Output the (x, y) coordinate of the center of the cell containing the given text.  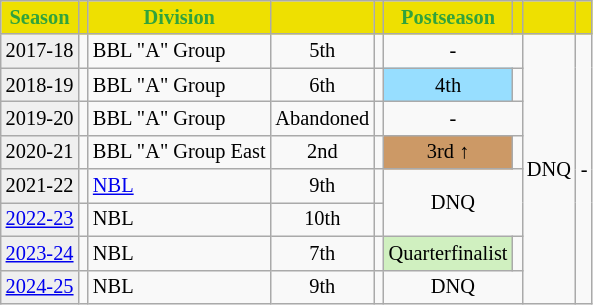
2022-23 (40, 219)
2021-22 (40, 186)
Quarterfinalist (448, 253)
2018-19 (40, 85)
6th (322, 85)
BBL "A" Group East (179, 152)
4th (448, 85)
10th (322, 219)
7th (322, 253)
2017-18 (40, 51)
3rd ↑ (448, 152)
2019-20 (40, 118)
Season (40, 17)
2nd (322, 152)
Postseason (448, 17)
2023-24 (40, 253)
5th (322, 51)
Abandoned (322, 118)
2024-25 (40, 287)
2020-21 (40, 152)
Division (179, 17)
